Locate the cell with the specified text and output its (x, y) center coordinate. 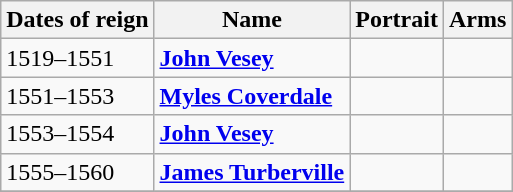
Name (252, 20)
1551–1553 (78, 96)
James Turberville (252, 172)
1519–1551 (78, 58)
Arms (477, 20)
1555–1560 (78, 172)
Myles Coverdale (252, 96)
1553–1554 (78, 134)
Dates of reign (78, 20)
Portrait (397, 20)
